Scan for the cell matching the given text and deliver its (x, y) coordinate at center. 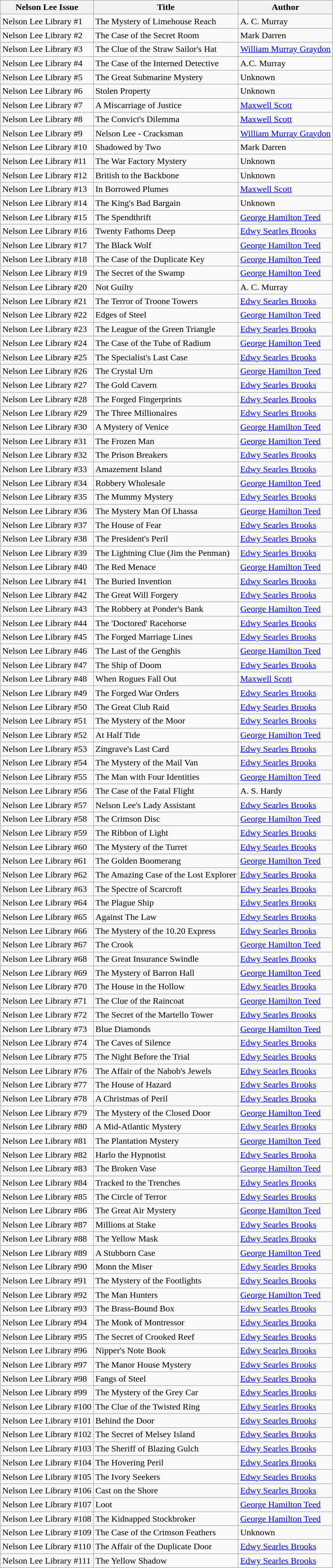
The Case of the Interned Detective (166, 63)
Nelson Lee Library #46 (47, 651)
Nelson Lee Library #20 (47, 287)
Nelson Lee Library #31 (47, 441)
Behind the Door (166, 1421)
Nelson Lee Library #34 (47, 483)
Nelson Lee Library #48 (47, 679)
Nelson Lee Library #108 (47, 1519)
The Monk of Montressor (166, 1323)
Nelson Lee Library #83 (47, 1169)
Nelson Lee Library #4 (47, 63)
Nelson Lee Library #37 (47, 525)
The Ribbon of Light (166, 833)
The Three Millionaires (166, 413)
Nelson Lee Library #82 (47, 1155)
The Forged War Orders (166, 693)
The Buried Invention (166, 581)
Robbery Wholesale (166, 483)
Nelson Lee Library #2 (47, 35)
Nelson Lee Library #90 (47, 1267)
Nelson Lee Library #56 (47, 791)
A Mystery of Venice (166, 427)
Amazement Island (166, 469)
The Convict's Dilemma (166, 119)
Nelson Lee Issue (47, 7)
The King's Bad Bargain (166, 203)
Nelson Lee Library #104 (47, 1462)
Nelson Lee Library #19 (47, 273)
Nelson Lee Library #88 (47, 1239)
Nelson Lee Library #40 (47, 567)
Nelson Lee Library #6 (47, 91)
The Secret of the Swamp (166, 273)
Nelson Lee Library #33 (47, 469)
Nelson Lee Library #27 (47, 385)
Nelson Lee Library #65 (47, 917)
The Mystery Man Of Lhassa (166, 511)
A Miscarriage of Justice (166, 105)
Blue Diamonds (166, 1029)
The Case of the Secret Room (166, 35)
Nelson Lee Library #109 (47, 1533)
Nelson Lee Library #99 (47, 1393)
The Mystery of Barron Hall (166, 973)
Not Guilty (166, 287)
The Clue of the Twisted Ring (166, 1407)
Nelson Lee Library #70 (47, 987)
Nelson Lee Library #60 (47, 847)
The Last of the Genghis (166, 651)
The Secret of the Martello Tower (166, 1015)
Nelson Lee Library #62 (47, 875)
The Mystery of the Mail Van (166, 763)
Nelson Lee Library #63 (47, 889)
Nelson Lee Library #91 (47, 1281)
The Robbery at Ponder's Bank (166, 609)
Monn the Miser (166, 1267)
Nelson Lee Library #17 (47, 245)
Nelson Lee Library #45 (47, 637)
Nelson Lee Library #110 (47, 1547)
The Sheriff of Blazing Gulch (166, 1449)
The Hovering Peril (166, 1462)
Nelson Lee Library #105 (47, 1476)
The Mystery of Limehouse Reach (166, 21)
The Prison Breakers (166, 455)
British to the Backbone (166, 175)
Title (166, 7)
Nipper's Note Book (166, 1351)
Nelson Lee Library #96 (47, 1351)
The President's Peril (166, 539)
The Broken Vase (166, 1169)
The Frozen Man (166, 441)
Nelson Lee Library #68 (47, 959)
The Kidnapped Stockbroker (166, 1519)
The Lightning Clue (Jim the Penman) (166, 553)
The Brass-Bound Box (166, 1309)
Nelson Lee Library #72 (47, 1015)
The Crimson Disc (166, 819)
The Gold Cavern (166, 385)
Nelson Lee Library #23 (47, 329)
The House of Fear (166, 525)
The Case of the Tube of Radium (166, 343)
The War Factory Mystery (166, 161)
Edges of Steel (166, 315)
When Rogues Fall Out (166, 679)
The Secret of Crooked Reef (166, 1337)
Nelson Lee Library #29 (47, 413)
The Amazing Case of the Lost Explorer (166, 875)
Nelson Lee Library #98 (47, 1379)
The Affair of the Nabob's Jewels (166, 1071)
The House in the Hollow (166, 987)
Nelson Lee Library #73 (47, 1029)
Nelson Lee Library #32 (47, 455)
Nelson Lee Library #12 (47, 175)
A. S. Hardy (286, 791)
Zingrave's Last Card (166, 749)
Fangs of Steel (166, 1379)
Nelson Lee Library #87 (47, 1225)
Nelson Lee Library #5 (47, 77)
The Mystery of the Grey Car (166, 1393)
The Spendthrift (166, 217)
Nelson Lee Library #49 (47, 693)
Nelson Lee Library #85 (47, 1197)
Nelson Lee Library #93 (47, 1309)
The Mystery of the Moor (166, 721)
Nelson Lee Library #95 (47, 1337)
Nelson Lee Library #10 (47, 147)
Nelson Lee Library #21 (47, 301)
The Ship of Doom (166, 665)
Nelson Lee Library #79 (47, 1113)
Nelson Lee Library #50 (47, 707)
Loot (166, 1504)
The Affair of the Duplicate Door (166, 1547)
Stolen Property (166, 91)
Nelson Lee Library #94 (47, 1323)
Nelson Lee Library #41 (47, 581)
Author (286, 7)
The Mystery of the Closed Door (166, 1113)
The Spectre of Scarcroft (166, 889)
Nelson Lee Library #57 (47, 805)
Nelson Lee Library #11 (47, 161)
The Man with Four Identities (166, 777)
A Stubborn Case (166, 1253)
Nelson Lee Library #59 (47, 833)
The Specialist's Last Case (166, 357)
Nelson Lee Library #36 (47, 511)
Nelson Lee Library #9 (47, 133)
The Secret of Melsey Island (166, 1435)
Nelson Lee Library #25 (47, 357)
Nelson Lee Library #58 (47, 819)
Nelson Lee Library #54 (47, 763)
The Plague Ship (166, 903)
Nelson Lee Library #75 (47, 1057)
The Case of the Duplicate Key (166, 259)
Nelson Lee Library #86 (47, 1211)
The Black Wolf (166, 245)
Shadowed by Two (166, 147)
Nelson Lee Library #71 (47, 1001)
In Borrowed Plumes (166, 189)
Nelson Lee Library #89 (47, 1253)
The Circle of Terror (166, 1197)
Nelson Lee Library #69 (47, 973)
Nelson Lee Library #106 (47, 1490)
Tracked to the Trenches (166, 1183)
Nelson Lee Library #77 (47, 1085)
Nelson Lee Library #74 (47, 1043)
The Great Will Forgery (166, 595)
The Clue of the Straw Sailor's Hat (166, 49)
Millions at Stake (166, 1225)
The Great Air Mystery (166, 1211)
Nelson Lee Library #38 (47, 539)
Nelson Lee Library #97 (47, 1365)
Nelson Lee Library #64 (47, 903)
The Night Before the Trial (166, 1057)
Nelson Lee Library #55 (47, 777)
Nelson Lee Library #16 (47, 231)
Nelson Lee Library #24 (47, 343)
Nelson Lee Library #102 (47, 1435)
Nelson Lee Library #7 (47, 105)
Nelson Lee Library #67 (47, 945)
The Terror of Troone Towers (166, 301)
Nelson Lee Library #13 (47, 189)
The Red Menace (166, 567)
Nelson Lee Library #22 (47, 315)
The Caves of Silence (166, 1043)
The Case of the Crimson Feathers (166, 1533)
Nelson Lee Library #100 (47, 1407)
The Yellow Mask (166, 1239)
Nelson Lee Library #103 (47, 1449)
Nelson Lee Library #42 (47, 595)
Nelson Lee Library #47 (47, 665)
Nelson Lee Library #28 (47, 399)
Nelson Lee Library #76 (47, 1071)
A Christmas of Peril (166, 1099)
Twenty Fathoms Deep (166, 231)
The League of the Green Triangle (166, 329)
Nelson Lee Library #81 (47, 1141)
The Man Hunters (166, 1294)
The Mummy Mystery (166, 497)
The Forged Fingerprints (166, 399)
A.C. Murray (286, 63)
Nelson Lee's Lady Assistant (166, 805)
The Golden Boomerang (166, 861)
Nelson Lee Library #51 (47, 721)
Nelson Lee Library #107 (47, 1504)
The House of Hazard (166, 1085)
Harlo the Hypnotist (166, 1155)
Nelson Lee Library #101 (47, 1421)
The Mystery of the 10.20 Express (166, 931)
Nelson Lee Library #80 (47, 1127)
Nelson Lee Library #92 (47, 1294)
Nelson Lee - Cracksman (166, 133)
The Great Club Raid (166, 707)
Nelson Lee Library #39 (47, 553)
The Great Submarine Mystery (166, 77)
Nelson Lee Library #52 (47, 735)
Nelson Lee Library #8 (47, 119)
Nelson Lee Library #84 (47, 1183)
Nelson Lee Library #111 (47, 1561)
Nelson Lee Library #3 (47, 49)
The Yellow Shadow (166, 1561)
Nelson Lee Library #30 (47, 427)
Nelson Lee Library #15 (47, 217)
Nelson Lee Library #78 (47, 1099)
Nelson Lee Library #35 (47, 497)
Cast on the Shore (166, 1490)
Nelson Lee Library #53 (47, 749)
Nelson Lee Library #44 (47, 623)
The Crystal Urn (166, 371)
The Clue of the Raincoat (166, 1001)
Nelson Lee Library #14 (47, 203)
At Half Tide (166, 735)
The Forged Marriage Lines (166, 637)
The Plantation Mystery (166, 1141)
The 'Doctored' Racehorse (166, 623)
The Mystery of the Footlights (166, 1281)
The Ivory Seekers (166, 1476)
Nelson Lee Library #61 (47, 861)
Nelson Lee Library #26 (47, 371)
Nelson Lee Library #43 (47, 609)
The Great Insurance Swindle (166, 959)
Against The Law (166, 917)
Nelson Lee Library #1 (47, 21)
A Mid-Atlantic Mystery (166, 1127)
The Case of the Fatal Flight (166, 791)
The Mystery of the Turret (166, 847)
Nelson Lee Library #66 (47, 931)
The Crook (166, 945)
The Manor House Mystery (166, 1365)
Nelson Lee Library #18 (47, 259)
